Locate the cell with the specified text and output its [x, y] center coordinate. 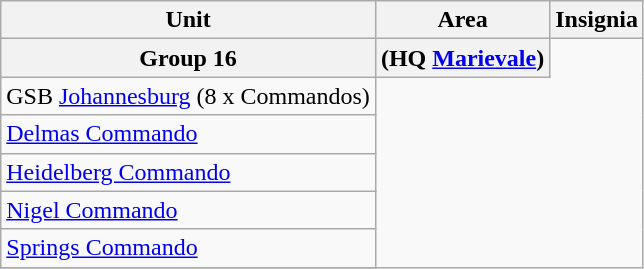
Delmas Commando [188, 134]
Area [462, 20]
GSB Johannesburg (8 x Commandos) [188, 96]
Nigel Commando [188, 210]
Heidelberg Commando [188, 172]
Springs Commando [188, 248]
Group 16 [188, 58]
Insignia [597, 20]
(HQ Marievale) [462, 58]
Unit [188, 20]
